Identify which cell holds the provided text, then report its [x, y] central coordinate. 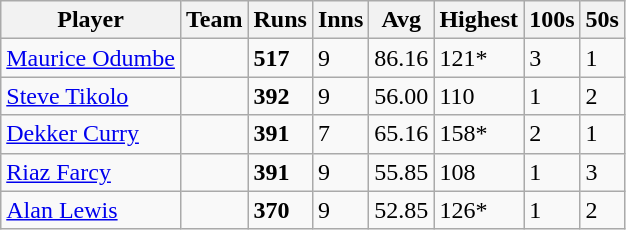
126* [479, 210]
Team [214, 20]
Avg [402, 20]
Player [91, 20]
Inns [340, 20]
65.16 [402, 134]
Riaz Farcy [91, 172]
86.16 [402, 58]
55.85 [402, 172]
Runs [280, 20]
100s [552, 20]
Steve Tikolo [91, 96]
Maurice Odumbe [91, 58]
108 [479, 172]
392 [280, 96]
Alan Lewis [91, 210]
121* [479, 58]
Highest [479, 20]
50s [602, 20]
56.00 [402, 96]
110 [479, 96]
370 [280, 210]
Dekker Curry [91, 134]
7 [340, 134]
517 [280, 58]
158* [479, 134]
52.85 [402, 210]
